Find where the given text appears and provide that cell's center as [x, y] coordinate. 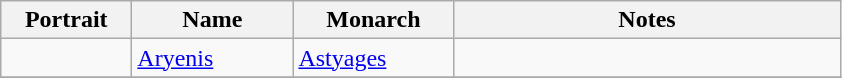
Aryenis [212, 58]
Name [212, 20]
Astyages [374, 58]
Notes [647, 20]
Portrait [66, 20]
Monarch [374, 20]
